Extract the [X, Y] coordinate from the center of the cell holding the provided text.  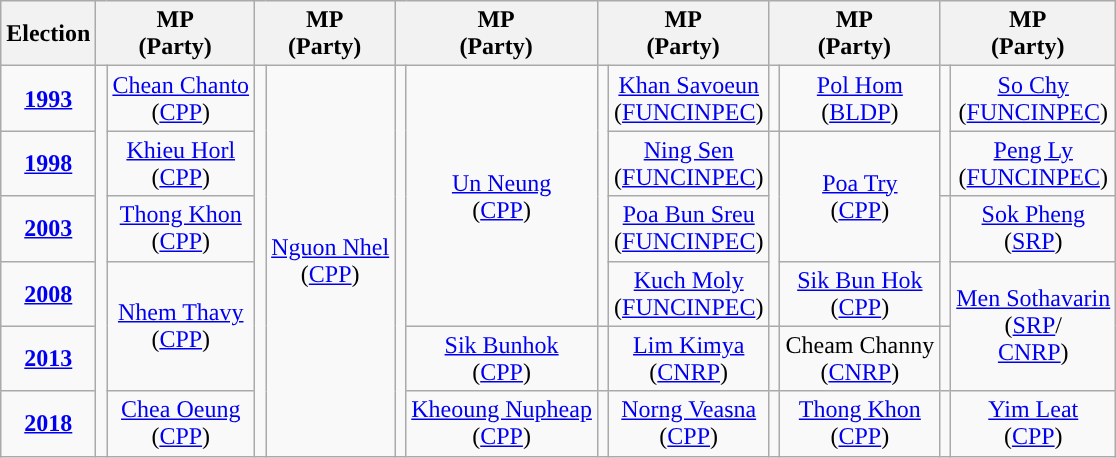
Nguon Nhel(CPP) [330, 261]
1998 [48, 164]
Poa Bun Sreu(FUNCINPEC) [689, 228]
Kuch Moly(FUNCINPEC) [689, 294]
Khan Savoeun(FUNCINPEC) [689, 98]
Yim Leat(CPP) [1034, 424]
Poa Try(CPP) [860, 196]
2008 [48, 294]
Nhem Thavy(CPP) [181, 326]
Peng Ly(FUNCINPEC) [1034, 164]
Sik Bunhok(CPP) [502, 358]
2013 [48, 358]
Ning Sen(FUNCINPEC) [689, 164]
1993 [48, 98]
Men Sothavarin(SRP/CNRP) [1034, 326]
Pol Hom(BLDP) [860, 98]
Un Neung(CPP) [502, 196]
Sok Pheng(SRP) [1034, 228]
Khieu Horl(CPP) [181, 164]
2018 [48, 424]
Cheam Channy(CNRP) [860, 358]
Kheoung Nupheap(CPP) [502, 424]
Sik Bun Hok(CPP) [860, 294]
So Chy(FUNCINPEC) [1034, 98]
Chean Chanto(CPP) [181, 98]
Norng Veasna(CPP) [689, 424]
Lim Kimya(CNRP) [689, 358]
Chea Oeung(CPP) [181, 424]
2003 [48, 228]
Election [48, 34]
